Search for the cell housing the specified text and yield its [x, y] center coordinate. 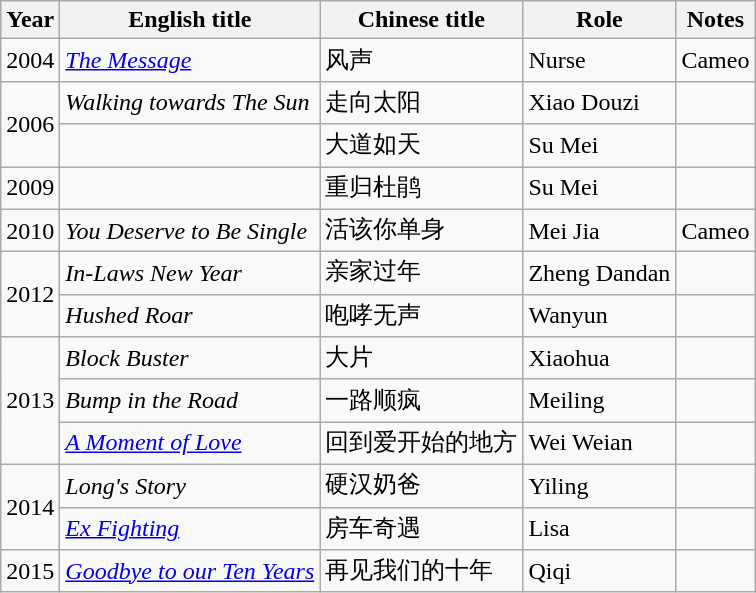
Xiao Douzi [600, 102]
2010 [30, 230]
You Deserve to Be Single [190, 230]
Walking towards The Sun [190, 102]
Hushed Roar [190, 316]
走向太阳 [422, 102]
Xiaohua [600, 358]
2009 [30, 188]
Bump in the Road [190, 400]
再见我们的十年 [422, 572]
2014 [30, 506]
Goodbye to our Ten Years [190, 572]
Zheng Dandan [600, 274]
大片 [422, 358]
Lisa [600, 528]
In-Laws New Year [190, 274]
Notes [716, 20]
亲家过年 [422, 274]
回到爱开始的地方 [422, 444]
The Message [190, 60]
Block Buster [190, 358]
2015 [30, 572]
2012 [30, 294]
大道如天 [422, 146]
重归杜鹃 [422, 188]
2013 [30, 401]
Wanyun [600, 316]
Yiling [600, 486]
A Moment of Love [190, 444]
一路顺疯 [422, 400]
Role [600, 20]
房车奇遇 [422, 528]
2004 [30, 60]
Chinese title [422, 20]
Mei Jia [600, 230]
English title [190, 20]
2006 [30, 124]
Qiqi [600, 572]
活该你单身 [422, 230]
Wei Weian [600, 444]
风声 [422, 60]
Ex Fighting [190, 528]
Meiling [600, 400]
Long's Story [190, 486]
硬汉奶爸 [422, 486]
Nurse [600, 60]
咆哮无声 [422, 316]
Year [30, 20]
